Provide the (x, y) coordinate of the cell's center where the given text is located.  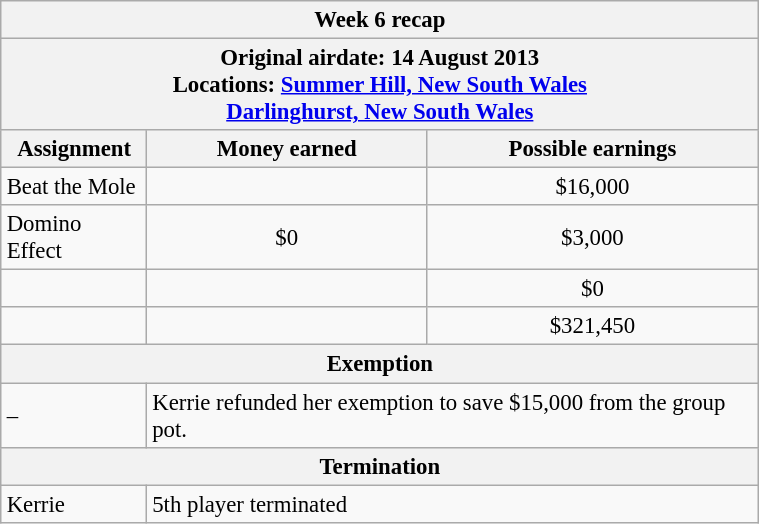
Domino Effect (74, 238)
$3,000 (593, 238)
– (74, 414)
5th player terminated (452, 504)
Possible earnings (593, 149)
Assignment (74, 149)
Termination (380, 466)
Exemption (380, 364)
$321,450 (593, 326)
Week 6 recap (380, 20)
Beat the Mole (74, 187)
Kerrie refunded her exemption to save $15,000 from the group pot. (452, 414)
Original airdate: 14 August 2013Locations: Summer Hill, New South WalesDarlinghurst, New South Wales (380, 84)
$16,000 (593, 187)
Money earned (287, 149)
Kerrie (74, 504)
